Search for the cell housing the specified text and yield its [X, Y] center coordinate. 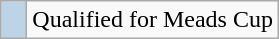
Qualified for Meads Cup [153, 20]
